Extract the [x, y] coordinate from the center of the cell holding the provided text.  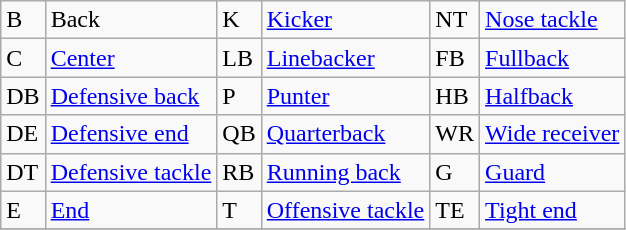
Punter [346, 96]
Kicker [346, 20]
E [23, 210]
Linebacker [346, 58]
HB [455, 96]
Defensive end [131, 134]
RB [239, 172]
C [23, 58]
End [131, 210]
NT [455, 20]
Center [131, 58]
Nose tackle [552, 20]
LB [239, 58]
Guard [552, 172]
Defensive back [131, 96]
G [455, 172]
DT [23, 172]
Offensive tackle [346, 210]
Quarterback [346, 134]
Running back [346, 172]
TE [455, 210]
DB [23, 96]
Back [131, 20]
FB [455, 58]
Defensive tackle [131, 172]
WR [455, 134]
QB [239, 134]
Halfback [552, 96]
Fullback [552, 58]
Tight end [552, 210]
T [239, 210]
B [23, 20]
Wide receiver [552, 134]
DE [23, 134]
P [239, 96]
K [239, 20]
